Search for the cell housing the specified text and yield its (x, y) center coordinate. 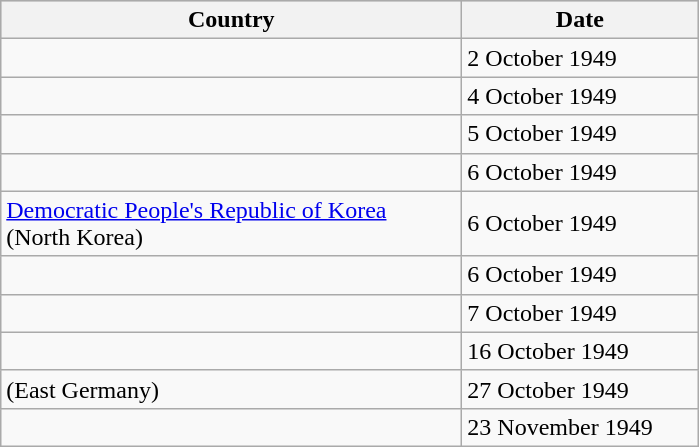
4 October 1949 (580, 96)
(East Germany) (232, 389)
7 October 1949 (580, 313)
Date (580, 20)
Country (232, 20)
2 October 1949 (580, 58)
Democratic People's Republic of Korea (North Korea) (232, 224)
5 October 1949 (580, 134)
16 October 1949 (580, 351)
23 November 1949 (580, 427)
27 October 1949 (580, 389)
